Scan for the cell matching the given text and deliver its (X, Y) coordinate at center. 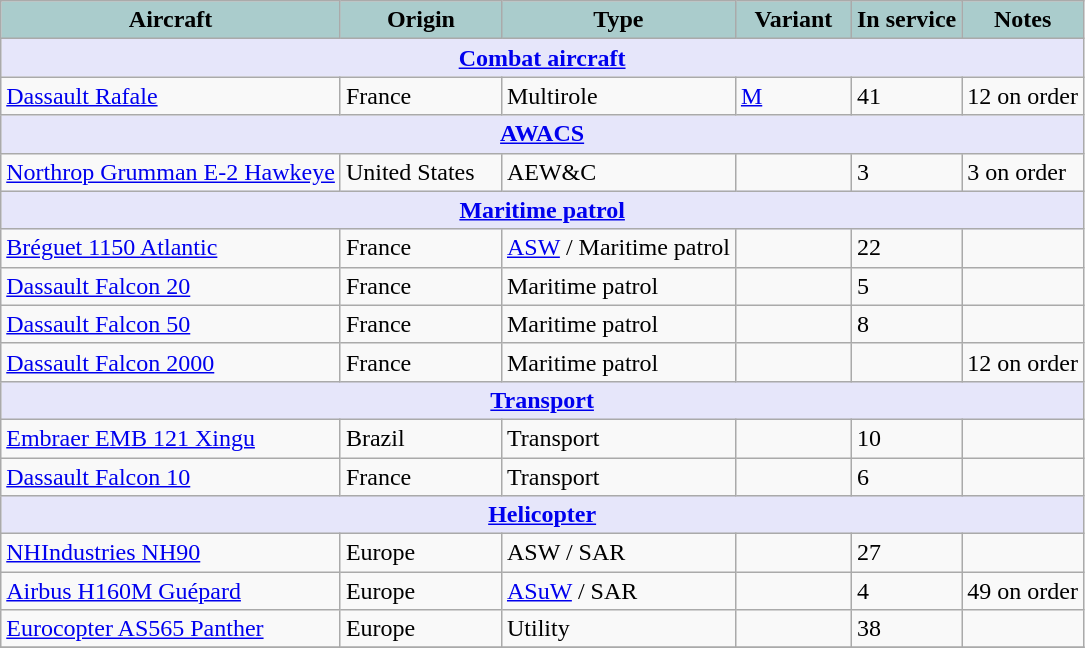
Combat aircraft (542, 58)
8 (906, 324)
10 (906, 438)
ASuW / SAR (618, 591)
United States (420, 172)
41 (906, 96)
27 (906, 553)
Northrop Grumman E-2 Hawkeye (171, 172)
Dassault Rafale (171, 96)
In service (906, 20)
Multirole (618, 96)
3 on order (1023, 172)
Dassault Falcon 20 (171, 286)
22 (906, 248)
Type (618, 20)
Bréguet 1150 Atlantic (171, 248)
Aircraft (171, 20)
M (793, 96)
Dassault Falcon 50 (171, 324)
ASW / SAR (618, 553)
ASW / Maritime patrol (618, 248)
Brazil (420, 438)
3 (906, 172)
Eurocopter AS565 Panther (171, 629)
Utility (618, 629)
AWACS (542, 134)
Variant (793, 20)
Notes (1023, 20)
AEW&C (618, 172)
49 on order (1023, 591)
6 (906, 477)
38 (906, 629)
Helicopter (542, 515)
4 (906, 591)
5 (906, 286)
Airbus H160M Guépard (171, 591)
Embraer EMB 121 Xingu (171, 438)
Dassault Falcon 10 (171, 477)
Origin (420, 20)
NHIndustries NH90 (171, 553)
Dassault Falcon 2000 (171, 362)
